Scan for the cell matching the given text and deliver its [x, y] coordinate at center. 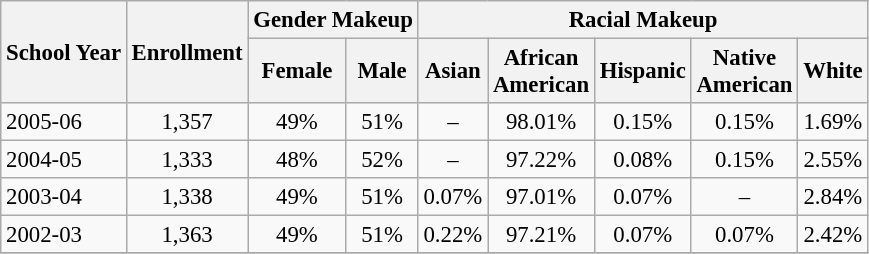
48% [297, 160]
1,333 [187, 160]
2002-03 [64, 235]
0.08% [642, 160]
1.69% [833, 122]
1,338 [187, 197]
2004-05 [64, 160]
98.01% [542, 122]
97.21% [542, 235]
0.22% [452, 235]
Asian [452, 72]
Gender Makeup [333, 20]
White [833, 72]
1,363 [187, 235]
52% [382, 160]
Female [297, 72]
1,357 [187, 122]
Native American [744, 72]
Racial Makeup [643, 20]
2.84% [833, 197]
School Year [64, 52]
2003-04 [64, 197]
2.42% [833, 235]
Hispanic [642, 72]
97.22% [542, 160]
2005-06 [64, 122]
2.55% [833, 160]
Enrollment [187, 52]
Male [382, 72]
African American [542, 72]
97.01% [542, 197]
